Return the [x, y] coordinate for the center point of the cell that contains the specified text.  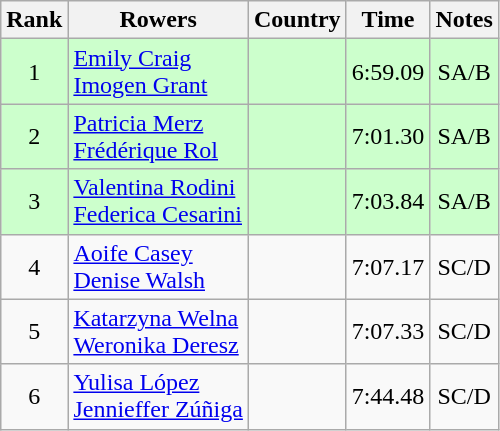
5 [34, 332]
Notes [464, 20]
Katarzyna WelnaWeronika Deresz [158, 332]
7:07.33 [388, 332]
Yulisa LópezJennieffer Zúñiga [158, 396]
Patricia MerzFrédérique Rol [158, 136]
Rowers [158, 20]
7:03.84 [388, 202]
Time [388, 20]
3 [34, 202]
2 [34, 136]
1 [34, 72]
7:07.17 [388, 266]
Emily CraigImogen Grant [158, 72]
Aoife CaseyDenise Walsh [158, 266]
7:01.30 [388, 136]
7:44.48 [388, 396]
Country [297, 20]
Rank [34, 20]
6:59.09 [388, 72]
6 [34, 396]
4 [34, 266]
Valentina RodiniFederica Cesarini [158, 202]
